Pinpoint the cell where the given text exists, returning its (x, y) midpoint coordinate. 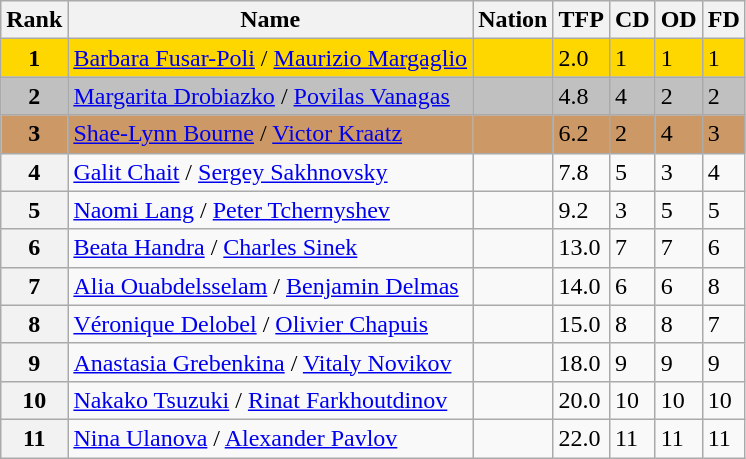
7.8 (581, 172)
9.2 (581, 210)
Margarita Drobiazko / Povilas Vanagas (270, 96)
FD (724, 20)
Naomi Lang / Peter Tchernyshev (270, 210)
TFP (581, 20)
13.0 (581, 248)
15.0 (581, 324)
Alia Ouabdelsselam / Benjamin Delmas (270, 286)
Véronique Delobel / Olivier Chapuis (270, 324)
OD (678, 20)
20.0 (581, 400)
2.0 (581, 58)
Name (270, 20)
14.0 (581, 286)
Anastasia Grebenkina / Vitaly Novikov (270, 362)
Rank (34, 20)
18.0 (581, 362)
Barbara Fusar-Poli / Maurizio Margaglio (270, 58)
Nakako Tsuzuki / Rinat Farkhoutdinov (270, 400)
Beata Handra / Charles Sinek (270, 248)
6.2 (581, 134)
CD (632, 20)
Shae-Lynn Bourne / Victor Kraatz (270, 134)
Nina Ulanova / Alexander Pavlov (270, 438)
4.8 (581, 96)
22.0 (581, 438)
Nation (513, 20)
Galit Chait / Sergey Sakhnovsky (270, 172)
